Locate the cell with the specified text and output its [X, Y] center coordinate. 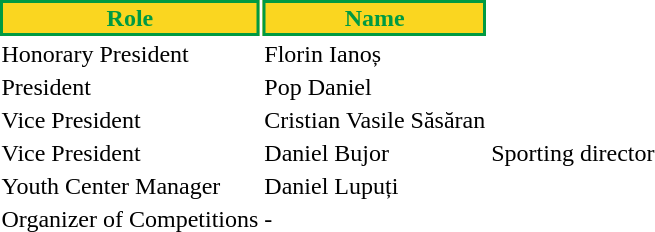
Pop Daniel [375, 87]
Youth Center Manager [130, 186]
President [130, 87]
Honorary President [130, 54]
Role [130, 18]
Daniel Lupuți [375, 186]
Daniel Bujor [375, 153]
Name [375, 18]
Cristian Vasile Săsăran [375, 120]
Florin Ianoș [375, 54]
